Locate the cell with the specified text and output its (X, Y) center coordinate. 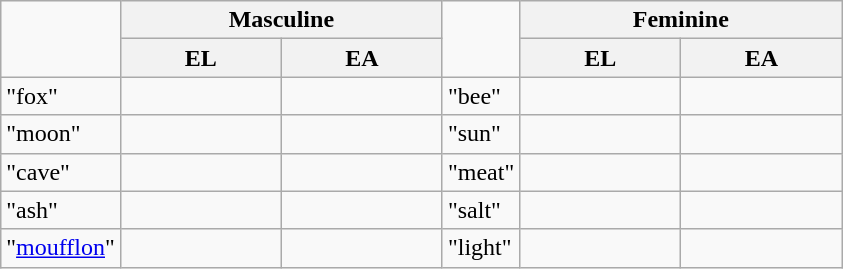
"cave" (61, 172)
"moon" (61, 134)
"sun" (480, 134)
"fox" (61, 96)
"light" (480, 248)
Feminine (681, 20)
"moufflon" (61, 248)
"ash" (61, 210)
"salt" (480, 210)
"meat" (480, 172)
"bee" (480, 96)
Masculine (281, 20)
